Identify which cell holds the provided text, then report its [x, y] central coordinate. 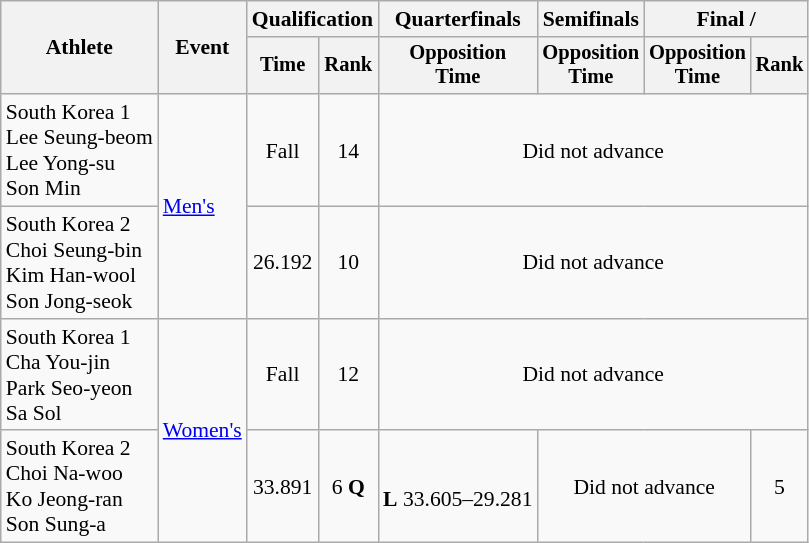
Qualification [312, 19]
South Korea 2Choi Na-wooKo Jeong-ranSon Sung-a [80, 487]
Athlete [80, 48]
12 [349, 375]
South Korea 1Cha You-jinPark Seo-yeonSa Sol [80, 375]
10 [349, 263]
Women's [202, 431]
L 33.605–29.281 [458, 487]
Quarterfinals [458, 19]
Event [202, 48]
26.192 [283, 263]
Semifinals [592, 19]
Final / [726, 19]
South Korea 1Lee Seung-beomLee Yong-suSon Min [80, 150]
South Korea 2Choi Seung-binKim Han-woolSon Jong-seok [80, 263]
5 [780, 487]
6 Q [349, 487]
Time [283, 66]
33.891 [283, 487]
14 [349, 150]
Men's [202, 206]
